Locate the cell with the specified text and output its [X, Y] center coordinate. 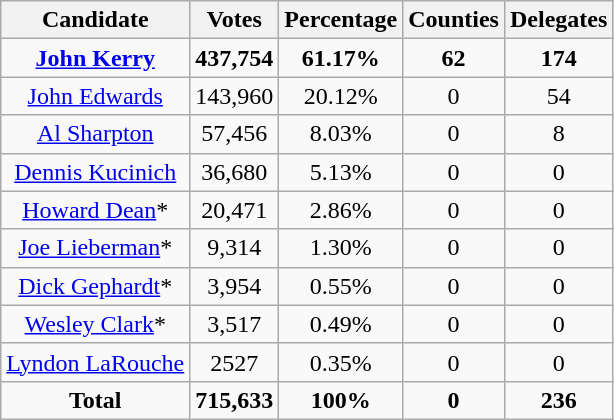
0.49% [341, 324]
Candidate [96, 20]
Joe Lieberman* [96, 248]
9,314 [234, 248]
20,471 [234, 210]
Dick Gephardt* [96, 286]
2527 [234, 362]
Votes [234, 20]
62 [454, 58]
8 [558, 134]
0.35% [341, 362]
1.30% [341, 248]
Dennis Kucinich [96, 172]
2.86% [341, 210]
Lyndon LaRouche [96, 362]
Delegates [558, 20]
Al Sharpton [96, 134]
Counties [454, 20]
0.55% [341, 286]
3,517 [234, 324]
Howard Dean* [96, 210]
8.03% [341, 134]
John Edwards [96, 96]
John Kerry [96, 58]
Percentage [341, 20]
143,960 [234, 96]
715,633 [234, 400]
5.13% [341, 172]
Total [96, 400]
36,680 [234, 172]
437,754 [234, 58]
20.12% [341, 96]
236 [558, 400]
61.17% [341, 58]
3,954 [234, 286]
100% [341, 400]
Wesley Clark* [96, 324]
57,456 [234, 134]
54 [558, 96]
174 [558, 58]
